Locate the cell with the specified text and output its [X, Y] center coordinate. 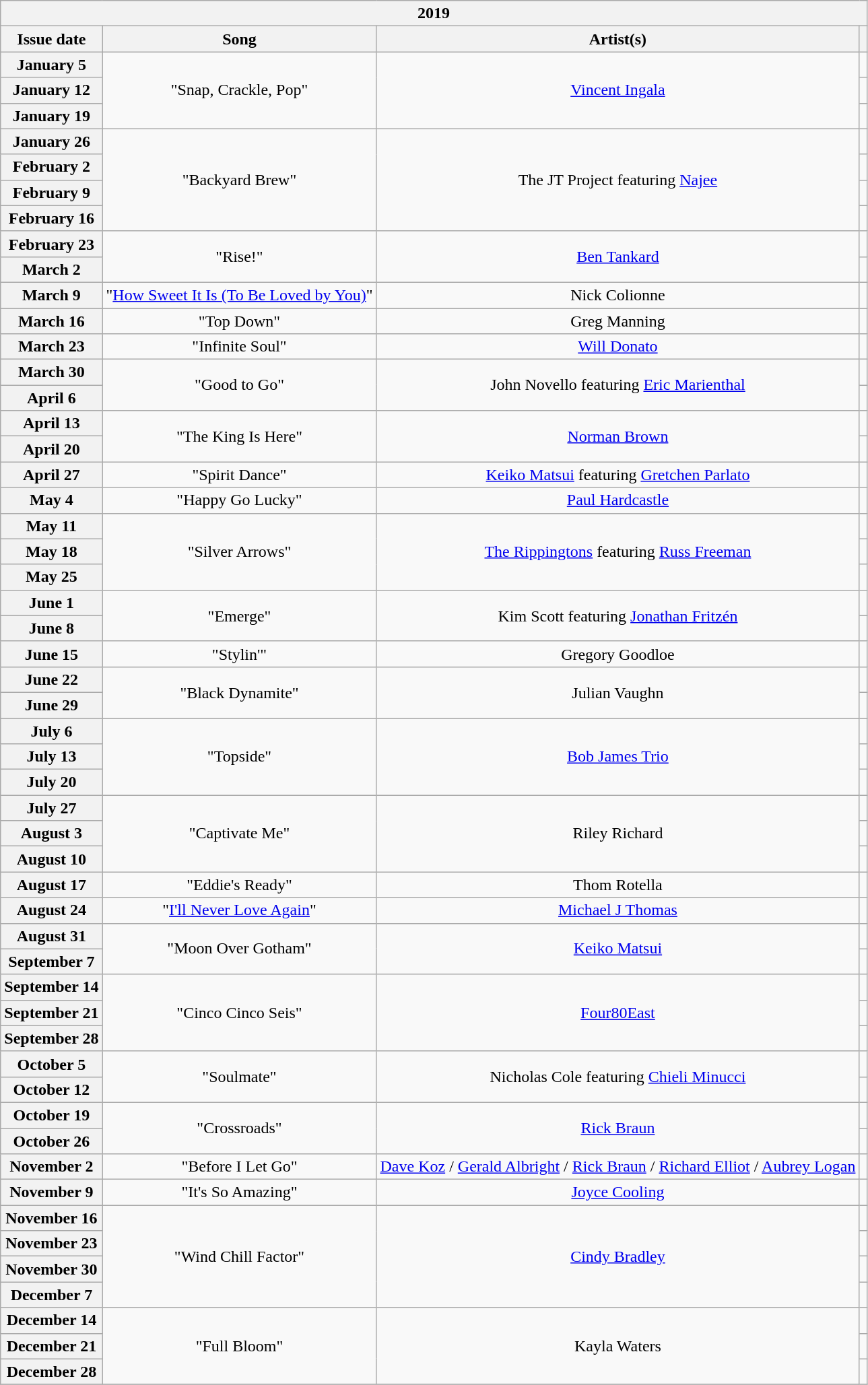
"I'll Never Love Again" [240, 910]
Nick Colionne [618, 295]
August 31 [51, 936]
August 10 [51, 859]
May 11 [51, 526]
"It's So Amazing" [240, 1192]
October 5 [51, 1064]
Keiko Matsui [618, 949]
Joyce Cooling [618, 1192]
Riley Richard [618, 834]
November 16 [51, 1218]
"Captivate Me" [240, 834]
"Black Dynamite" [240, 692]
John Novello featuring Eric Marienthal [618, 385]
Four80East [618, 1013]
November 23 [51, 1244]
May 25 [51, 577]
"Moon Over Gotham" [240, 949]
Greg Manning [618, 321]
June 29 [51, 705]
Bob James Trio [618, 756]
Gregory Goodloe [618, 654]
March 23 [51, 347]
August 17 [51, 885]
June 8 [51, 628]
November 2 [51, 1167]
Kim Scott featuring Jonathan Fritzén [618, 615]
"Rise!" [240, 257]
September 21 [51, 1013]
May 18 [51, 551]
January 26 [51, 141]
"Full Bloom" [240, 1346]
August 24 [51, 910]
November 9 [51, 1192]
January 5 [51, 65]
"Emerge" [240, 615]
Vincent Ingala [618, 90]
The Rippingtons featuring Russ Freeman [618, 551]
Ben Tankard [618, 257]
June 15 [51, 654]
February 23 [51, 244]
May 4 [51, 500]
"Wind Chill Factor" [240, 1256]
Norman Brown [618, 436]
March 30 [51, 372]
July 13 [51, 757]
"Top Down" [240, 321]
April 20 [51, 449]
Artist(s) [618, 39]
"Silver Arrows" [240, 551]
"Topside" [240, 756]
Rick Braun [618, 1128]
October 19 [51, 1115]
"Crossroads" [240, 1128]
Thom Rotella [618, 885]
Nicholas Cole featuring Chieli Minucci [618, 1077]
"Stylin'" [240, 654]
September 7 [51, 961]
February 16 [51, 218]
2019 [434, 13]
June 1 [51, 603]
"Cinco Cinco Seis" [240, 1013]
January 19 [51, 116]
Dave Koz / Gerald Albright / Rick Braun / Richard Elliot / Aubrey Logan [618, 1167]
"Before I Let Go" [240, 1167]
February 2 [51, 167]
"Spirit Dance" [240, 475]
April 13 [51, 424]
June 22 [51, 679]
"The King Is Here" [240, 436]
"Eddie's Ready" [240, 885]
December 14 [51, 1320]
November 30 [51, 1269]
Will Donato [618, 347]
"Infinite Soul" [240, 347]
July 27 [51, 808]
Issue date [51, 39]
August 3 [51, 834]
Keiko Matsui featuring Gretchen Parlato [618, 475]
"Soulmate" [240, 1077]
February 9 [51, 193]
October 12 [51, 1089]
April 6 [51, 398]
Michael J Thomas [618, 910]
"Backyard Brew" [240, 180]
Cindy Bradley [618, 1256]
July 6 [51, 731]
Song [240, 39]
December 28 [51, 1372]
July 20 [51, 782]
March 9 [51, 295]
April 27 [51, 475]
"Snap, Crackle, Pop" [240, 90]
March 2 [51, 269]
The JT Project featuring Najee [618, 180]
January 12 [51, 90]
Julian Vaughn [618, 692]
"Happy Go Lucky" [240, 500]
September 28 [51, 1038]
Kayla Waters [618, 1346]
"How Sweet It Is (To Be Loved by You)" [240, 295]
Paul Hardcastle [618, 500]
December 7 [51, 1295]
September 14 [51, 987]
March 16 [51, 321]
October 26 [51, 1141]
December 21 [51, 1346]
"Good to Go" [240, 385]
